Determine the [X, Y] coordinate at the center of the cell enclosing the given text.  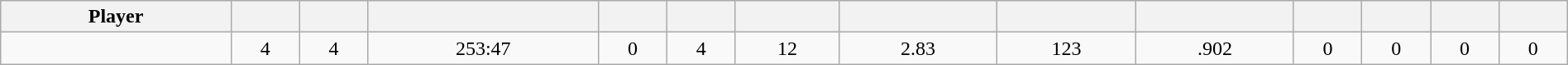
Player [116, 17]
.902 [1215, 48]
2.83 [918, 48]
123 [1067, 48]
253:47 [483, 48]
12 [787, 48]
